Determine the (X, Y) coordinate at the center of the cell enclosing the given text.  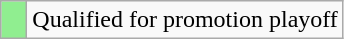
Qualified for promotion playoff (186, 20)
